Return the (x, y) coordinate for the center point of the cell that contains the specified text.  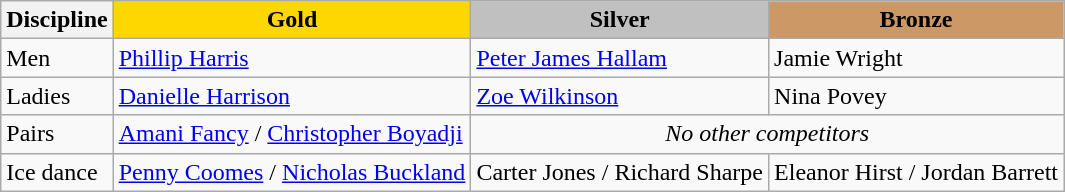
Discipline (57, 20)
Bronze (916, 20)
Carter Jones / Richard Sharpe (620, 172)
Jamie Wright (916, 58)
Gold (292, 20)
Eleanor Hirst / Jordan Barrett (916, 172)
Pairs (57, 134)
Penny Coomes / Nicholas Buckland (292, 172)
Ice dance (57, 172)
Amani Fancy / Christopher Boyadji (292, 134)
Phillip Harris (292, 58)
Peter James Hallam (620, 58)
Nina Povey (916, 96)
Zoe Wilkinson (620, 96)
Ladies (57, 96)
Danielle Harrison (292, 96)
No other competitors (768, 134)
Silver (620, 20)
Men (57, 58)
